From the cell containing the given text, extract its center point as (X, Y) coordinate. 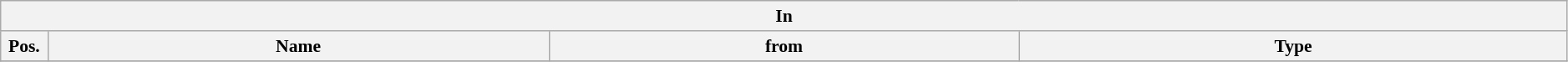
from (784, 46)
Name (298, 46)
Type (1293, 46)
Pos. (24, 46)
In (784, 16)
